Return (X, Y) of the center of cell containing provided text 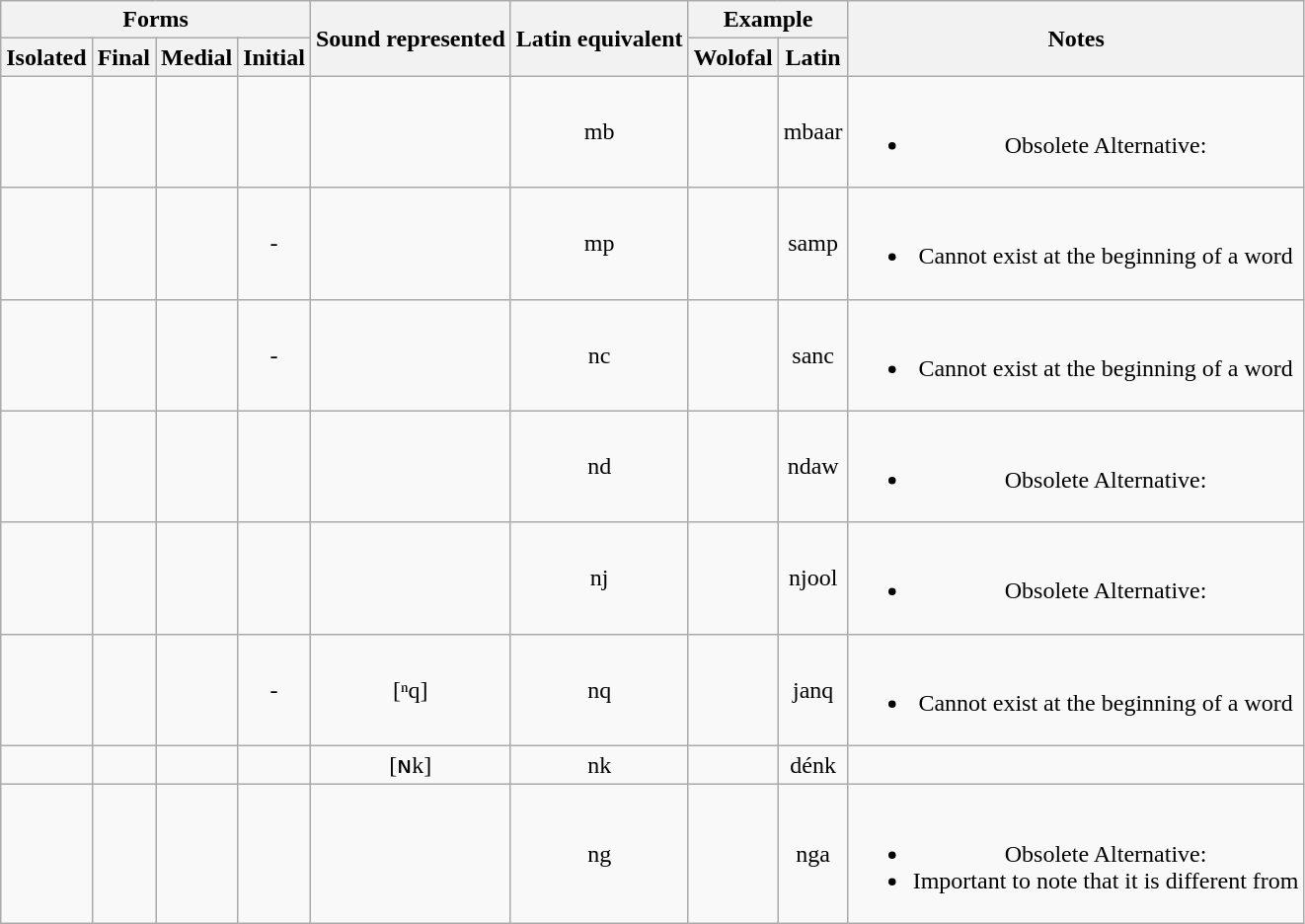
nj (599, 578)
Latin equivalent (599, 38)
ng (599, 854)
nq (599, 689)
mbaar (813, 132)
Final (123, 57)
sanc (813, 355)
Initial (274, 57)
Example (768, 20)
Wolofal (732, 57)
Obsolete Alternative: Important to note that it is different from (1076, 854)
Medial (197, 57)
nd (599, 466)
Notes (1076, 38)
mp (599, 243)
nga (813, 854)
janq (813, 689)
Forms (156, 20)
[ⁿq] (411, 689)
Isolated (46, 57)
njool (813, 578)
[ɴk] (411, 765)
nk (599, 765)
dénk (813, 765)
mb (599, 132)
samp (813, 243)
Sound represented (411, 38)
ndaw (813, 466)
Latin (813, 57)
nc (599, 355)
